Capture the cell that displays the provided text and extract its [x, y] central coordinate. 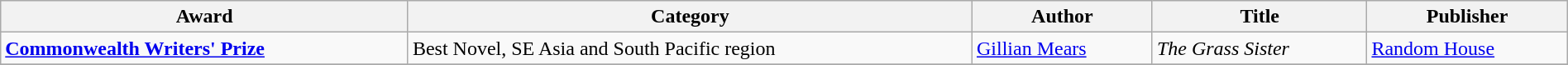
Best Novel, SE Asia and South Pacific region [690, 48]
Publisher [1467, 17]
Commonwealth Writers' Prize [205, 48]
Title [1260, 17]
The Grass Sister [1260, 48]
Gillian Mears [1062, 48]
Award [205, 17]
Category [690, 17]
Author [1062, 17]
Random House [1467, 48]
